Return the (X, Y) coordinate for the center point of the cell that contains the specified text.  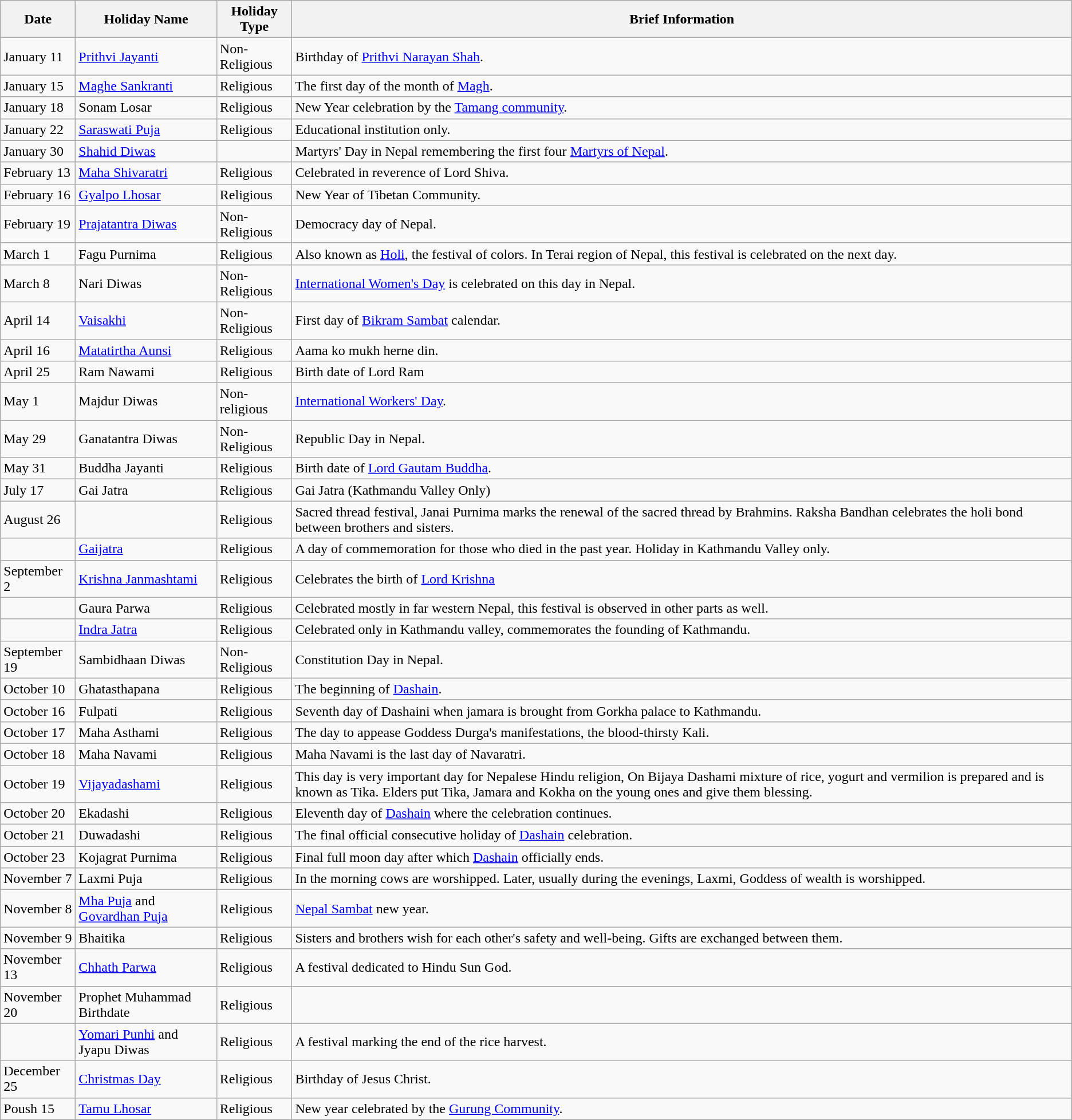
November 13 (38, 968)
Gai Jatra (Kathmandu Valley Only) (681, 490)
November 9 (38, 938)
Saraswati Puja (146, 129)
Poush 15 (38, 1109)
Prophet Muhammad Birthdate (146, 1004)
Fulpati (146, 711)
Celebrates the birth of Lord Krishna (681, 578)
Birthday of Jesus Christ. (681, 1079)
Tamu Lhosar (146, 1109)
April 25 (38, 372)
Educational institution only. (681, 129)
Mha Puja and Govardhan Puja (146, 908)
Vaisakhi (146, 321)
Gaijatra (146, 549)
Ganatantra Diwas (146, 439)
In the morning cows are worshipped. Later, usually during the evenings, Laxmi, Goddess of wealth is worshipped. (681, 879)
Aama ko mukh herne din. (681, 350)
May 31 (38, 468)
Maha Shivaratri (146, 173)
January 30 (38, 151)
Final full moon day after which Dashain officially ends. (681, 857)
October 17 (38, 732)
October 19 (38, 783)
October 21 (38, 835)
Yomari Punhi and Jyapu Diwas (146, 1042)
April 14 (38, 321)
November 20 (38, 1004)
Shahid Diwas (146, 151)
Date (38, 19)
Constitution Day in Nepal. (681, 660)
Celebrated in reverence of Lord Shiva. (681, 173)
Prajatantra Diwas (146, 224)
New Year celebration by the Tamang community. (681, 108)
Birth date of Lord Gautam Buddha. (681, 468)
Maha Navami (146, 754)
Kojagrat Purnima (146, 857)
The beginning of Dashain. (681, 689)
Christmas Day (146, 1079)
Celebrated only in Kathmandu valley, commemorates the founding of Kathmandu. (681, 630)
Prithvi Jayanti (146, 56)
The first day of the month of Magh. (681, 86)
March 8 (38, 283)
May 29 (38, 439)
A festival dedicated to Hindu Sun God. (681, 968)
Eleventh day of Dashain where the celebration continues. (681, 814)
Gaura Parwa (146, 608)
Birthday of Prithvi Narayan Shah. (681, 56)
Maha Asthami (146, 732)
Holiday Type (254, 19)
A festival marking the end of the rice harvest. (681, 1042)
May 1 (38, 402)
A day of commemoration for those who died in the past year. Holiday in Kathmandu Valley only. (681, 549)
March 1 (38, 254)
First day of Bikram Sambat calendar. (681, 321)
Also known as Holi, the festival of colors. In Terai region of Nepal, this festival is celebrated on the next day. (681, 254)
Ekadashi (146, 814)
Maghe Sankranti (146, 86)
Gyalpo Lhosar (146, 195)
New year celebrated by the Gurung Community. (681, 1109)
Fagu Purnima (146, 254)
International Workers' Day. (681, 402)
January 15 (38, 86)
Bhaitika (146, 938)
August 26 (38, 520)
January 22 (38, 129)
Non-religious (254, 402)
November 7 (38, 879)
Nari Diwas (146, 283)
October 18 (38, 754)
Ram Nawami (146, 372)
Majdur Diwas (146, 402)
The final official consecutive holiday of Dashain celebration. (681, 835)
Laxmi Puja (146, 879)
Gai Jatra (146, 490)
Nepal Sambat new year. (681, 908)
Buddha Jayanti (146, 468)
October 16 (38, 711)
Chhath Parwa (146, 968)
Vijayadashami (146, 783)
Birth date of Lord Ram (681, 372)
February 13 (38, 173)
July 17 (38, 490)
December 25 (38, 1079)
January 11 (38, 56)
Matatirtha Aunsi (146, 350)
Brief Information (681, 19)
International Women's Day is celebrated on this day in Nepal. (681, 283)
Martyrs' Day in Nepal remembering the first four Martyrs of Nepal. (681, 151)
October 23 (38, 857)
Maha Navami is the last day of Navaratri. (681, 754)
November 8 (38, 908)
Sonam Losar (146, 108)
Seventh day of Dashaini when jamara is brought from Gorkha palace to Kathmandu. (681, 711)
New Year of Tibetan Community. (681, 195)
Ghatasthapana (146, 689)
Krishna Janmashtami (146, 578)
Democracy day of Nepal. (681, 224)
April 16 (38, 350)
Republic Day in Nepal. (681, 439)
October 20 (38, 814)
Holiday Name (146, 19)
September 19 (38, 660)
Duwadashi (146, 835)
Sisters and brothers wish for each other's safety and well-being. Gifts are exchanged between them. (681, 938)
February 16 (38, 195)
Indra Jatra (146, 630)
February 19 (38, 224)
Sambidhaan Diwas (146, 660)
The day to appease Goddess Durga's manifestations, the blood-thirsty Kali. (681, 732)
October 10 (38, 689)
Celebrated mostly in far western Nepal, this festival is observed in other parts as well. (681, 608)
January 18 (38, 108)
September 2 (38, 578)
